From the cell containing the given text, extract its center point as [X, Y] coordinate. 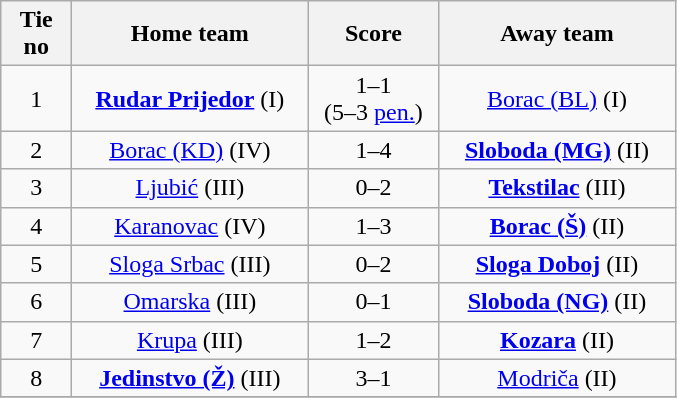
3–1 [374, 378]
Sloga Srbac (III) [190, 264]
5 [36, 264]
Borac (KD) (IV) [190, 150]
Borac (BL) (I) [557, 98]
Kozara (II) [557, 340]
7 [36, 340]
Away team [557, 34]
3 [36, 188]
4 [36, 226]
Sloboda (MG) (II) [557, 150]
1–3 [374, 226]
1–4 [374, 150]
0–1 [374, 302]
2 [36, 150]
Tie no [36, 34]
1–2 [374, 340]
Sloga Doboj (II) [557, 264]
Karanovac (IV) [190, 226]
Rudar Prijedor (I) [190, 98]
Home team [190, 34]
Modriča (II) [557, 378]
Jedinstvo (Ž) (III) [190, 378]
Krupa (III) [190, 340]
Sloboda (NG) (II) [557, 302]
8 [36, 378]
1 [36, 98]
1–1(5–3 pen.) [374, 98]
Borac (Š) (II) [557, 226]
Omarska (III) [190, 302]
Ljubić (III) [190, 188]
Tekstilac (III) [557, 188]
6 [36, 302]
Score [374, 34]
